Output the (X, Y) coordinate of the center of the cell containing the given text.  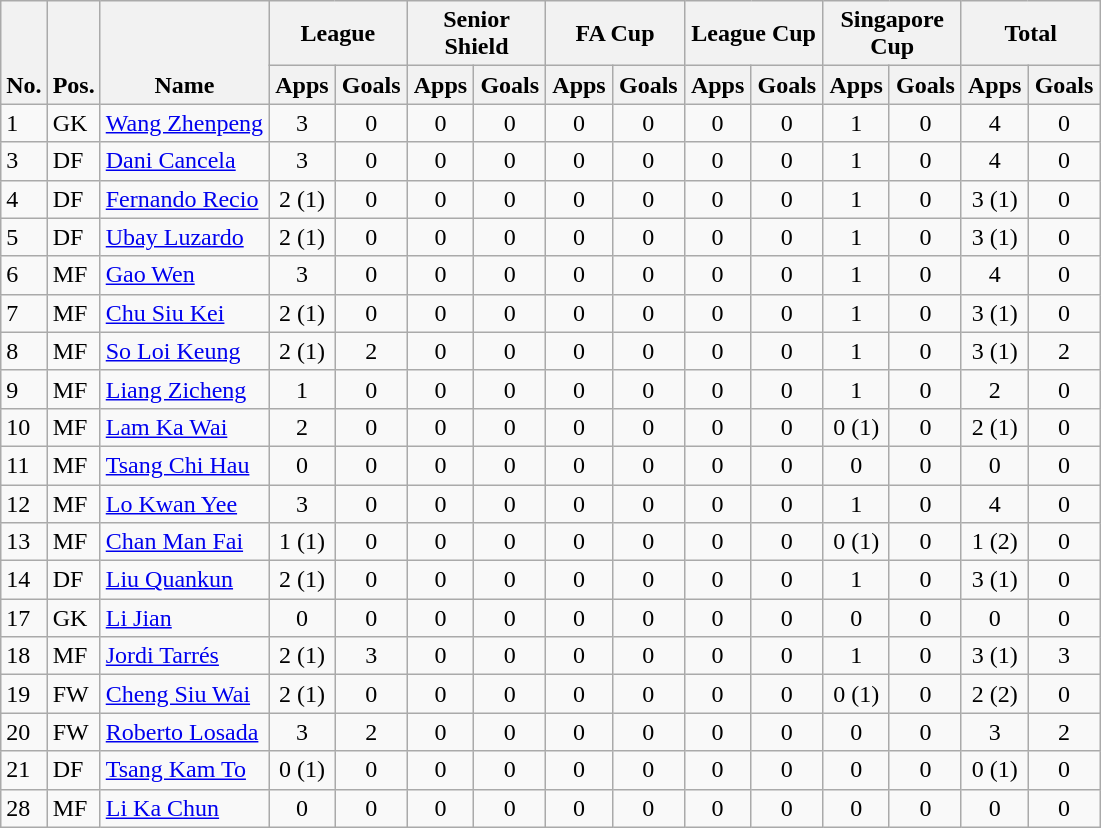
19 (24, 694)
1 (2) (994, 542)
28 (24, 808)
Gao Wen (184, 275)
1 (1) (302, 542)
Chu Siu Kei (184, 313)
So Loi Keung (184, 351)
Name (184, 52)
Fernando Recio (184, 199)
Ubay Luzardo (184, 237)
21 (24, 770)
Jordi Tarrés (184, 656)
2 (2) (994, 694)
17 (24, 618)
Chan Man Fai (184, 542)
Roberto Losada (184, 732)
Senior Shield (476, 34)
Liang Zicheng (184, 389)
Liu Quankun (184, 580)
FA Cup (616, 34)
League Cup (754, 34)
8 (24, 351)
Wang Zhenpeng (184, 123)
Cheng Siu Wai (184, 694)
Pos. (74, 52)
Dani Cancela (184, 161)
14 (24, 580)
League (338, 34)
18 (24, 656)
6 (24, 275)
11 (24, 465)
Lam Ka Wai (184, 427)
Tsang Chi Hau (184, 465)
5 (24, 237)
No. (24, 52)
9 (24, 389)
Tsang Kam To (184, 770)
20 (24, 732)
Li Jian (184, 618)
Total (1030, 34)
10 (24, 427)
Lo Kwan Yee (184, 503)
13 (24, 542)
Li Ka Chun (184, 808)
12 (24, 503)
Singapore Cup (892, 34)
7 (24, 313)
